Find where the given text appears and provide that cell's center as [x, y] coordinate. 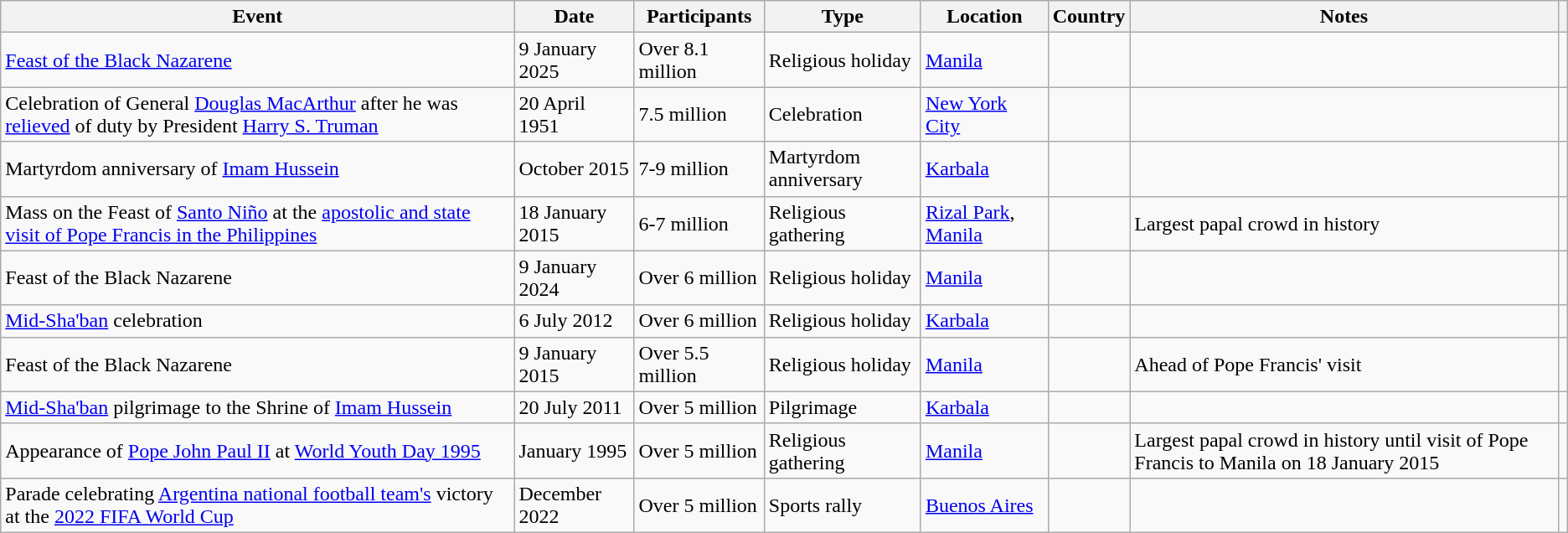
9 January 2025 [575, 60]
Martyrdom anniversary [843, 169]
Date [575, 17]
New York City [984, 114]
18 January 2015 [575, 223]
Notes [1344, 17]
Mass on the Feast of Santo Niño at the apostolic and state visit of Pope Francis in the Philippines [258, 223]
Pilgrimage [843, 407]
December 2022 [575, 505]
Country [1089, 17]
Parade celebrating Argentina national football team's victory at the 2022 FIFA World Cup [258, 505]
Appearance of Pope John Paul II at World Youth Day 1995 [258, 451]
20 April 1951 [575, 114]
9 January 2024 [575, 278]
Mid-Sha'ban celebration [258, 321]
9 January 2015 [575, 364]
Largest papal crowd in history until visit of Pope Francis to Manila on 18 January 2015 [1344, 451]
Celebration [843, 114]
Largest papal crowd in history [1344, 223]
Buenos Aires [984, 505]
7.5 million [699, 114]
Celebration of General Douglas MacArthur after he was relieved of duty by President Harry S. Truman [258, 114]
6-7 million [699, 223]
Over 8.1 million [699, 60]
January 1995 [575, 451]
Martyrdom anniversary of Imam Hussein [258, 169]
October 2015 [575, 169]
Event [258, 17]
Type [843, 17]
7-9 million [699, 169]
Sports rally [843, 505]
Over 5.5 million [699, 364]
Participants [699, 17]
Ahead of Pope Francis' visit [1344, 364]
6 July 2012 [575, 321]
Mid-Sha'ban pilgrimage to the Shrine of Imam Hussein [258, 407]
20 July 2011 [575, 407]
Rizal Park, Manila [984, 223]
Location [984, 17]
